Scan for the cell matching the given text and deliver its [X, Y] coordinate at center. 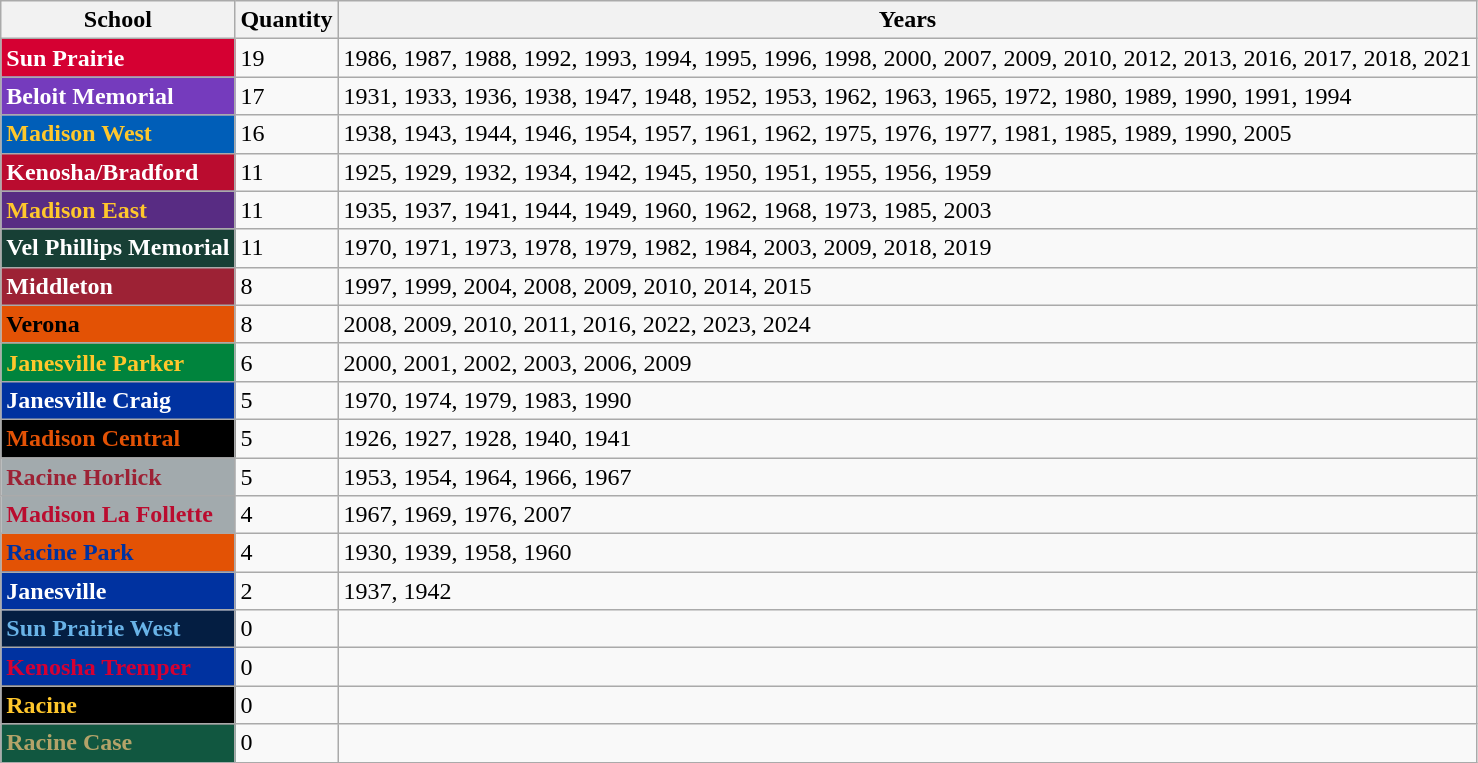
1937, 1942 [908, 591]
Middleton [118, 286]
1930, 1939, 1958, 1960 [908, 553]
Madison La Follette [118, 515]
Quantity [286, 20]
Madison West [118, 134]
2 [286, 591]
Racine Case [118, 743]
2000, 2001, 2002, 2003, 2006, 2009 [908, 362]
Years [908, 20]
Kenosha/Bradford [118, 172]
1970, 1974, 1979, 1983, 1990 [908, 400]
Verona [118, 324]
1925, 1929, 1932, 1934, 1942, 1945, 1950, 1951, 1955, 1956, 1959 [908, 172]
2008, 2009, 2010, 2011, 2016, 2022, 2023, 2024 [908, 324]
Madison Central [118, 438]
Racine Horlick [118, 477]
Sun Prairie West [118, 629]
17 [286, 96]
1926, 1927, 1928, 1940, 1941 [908, 438]
1967, 1969, 1976, 2007 [908, 515]
1938, 1943, 1944, 1946, 1954, 1957, 1961, 1962, 1975, 1976, 1977, 1981, 1985, 1989, 1990, 2005 [908, 134]
19 [286, 58]
Beloit Memorial [118, 96]
1953, 1954, 1964, 1966, 1967 [908, 477]
Janesville [118, 591]
16 [286, 134]
Racine [118, 705]
Janesville Parker [118, 362]
1935, 1937, 1941, 1944, 1949, 1960, 1962, 1968, 1973, 1985, 2003 [908, 210]
Sun Prairie [118, 58]
6 [286, 362]
Racine Park [118, 553]
Kenosha Tremper [118, 667]
1931, 1933, 1936, 1938, 1947, 1948, 1952, 1953, 1962, 1963, 1965, 1972, 1980, 1989, 1990, 1991, 1994 [908, 96]
1970, 1971, 1973, 1978, 1979, 1982, 1984, 2003, 2009, 2018, 2019 [908, 248]
Madison East [118, 210]
School [118, 20]
1986, 1987, 1988, 1992, 1993, 1994, 1995, 1996, 1998, 2000, 2007, 2009, 2010, 2012, 2013, 2016, 2017, 2018, 2021 [908, 58]
1997, 1999, 2004, 2008, 2009, 2010, 2014, 2015 [908, 286]
Vel Phillips Memorial [118, 248]
Janesville Craig [118, 400]
